Identify which cell holds the provided text, then report its [X, Y] central coordinate. 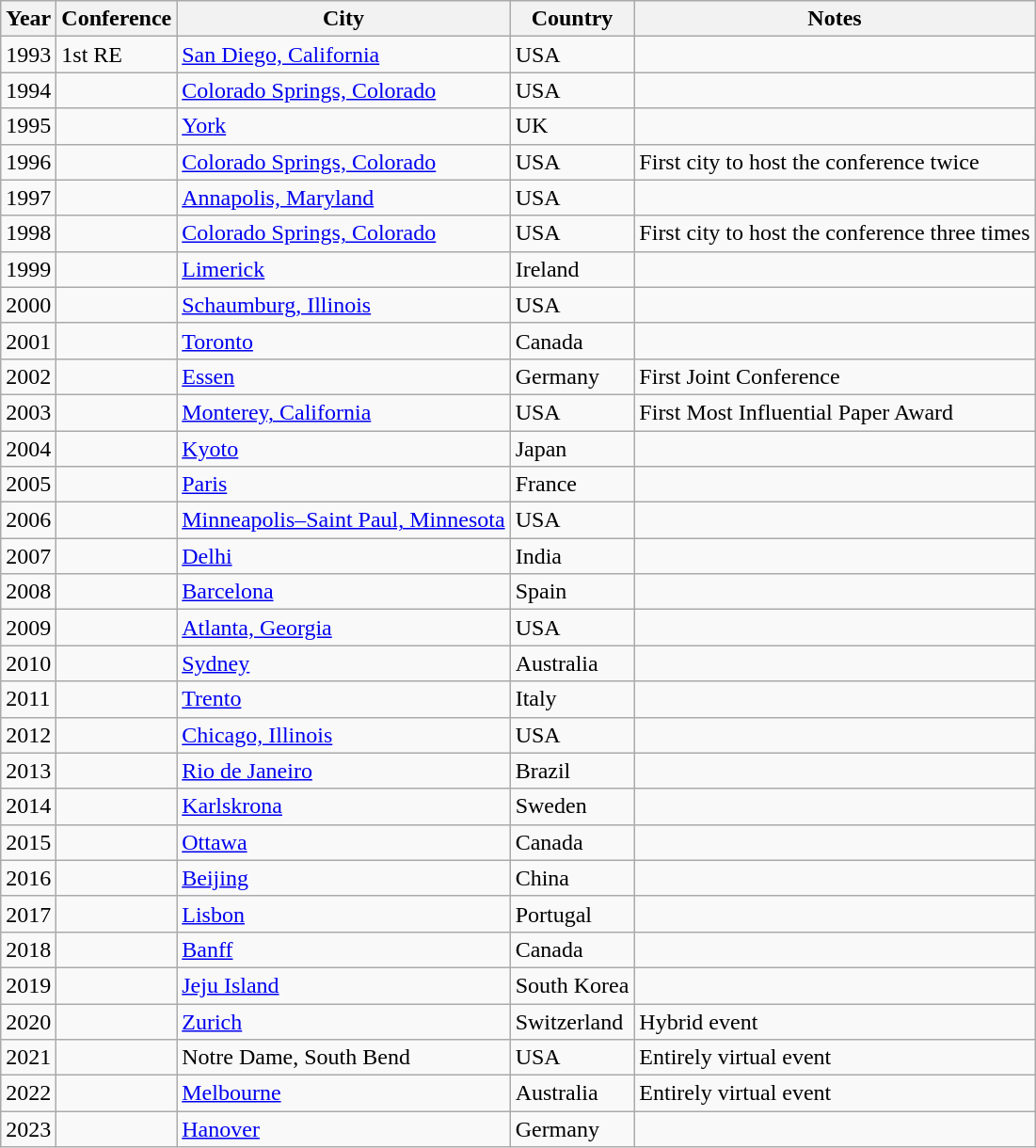
Annapolis, Maryland [343, 198]
2017 [28, 914]
Italy [572, 699]
Jeju Island [343, 985]
Minneapolis–Saint Paul, Minnesota [343, 520]
Switzerland [572, 1021]
Barcelona [343, 592]
York [343, 126]
2011 [28, 699]
Limerick [343, 269]
Zurich [343, 1021]
South Korea [572, 985]
First city to host the conference three times [835, 233]
1998 [28, 233]
Beijing [343, 878]
First Joint Conference [835, 376]
1996 [28, 162]
Hybrid event [835, 1021]
Toronto [343, 341]
2009 [28, 628]
2006 [28, 520]
2021 [28, 1058]
2000 [28, 305]
2018 [28, 949]
2019 [28, 985]
Atlanta, Georgia [343, 628]
2003 [28, 412]
Monterey, California [343, 412]
2020 [28, 1021]
Portugal [572, 914]
2016 [28, 878]
1993 [28, 55]
Lisbon [343, 914]
1st RE [117, 55]
Hanover [343, 1129]
1997 [28, 198]
2001 [28, 341]
2015 [28, 842]
Sweden [572, 806]
Chicago, Illinois [343, 735]
2007 [28, 556]
Banff [343, 949]
Ottawa [343, 842]
Kyoto [343, 449]
1994 [28, 90]
Country [572, 19]
Japan [572, 449]
Sydney [343, 663]
Paris [343, 485]
1999 [28, 269]
Spain [572, 592]
2023 [28, 1129]
Brazil [572, 771]
Karlskrona [343, 806]
Notes [835, 19]
Conference [117, 19]
Schaumburg, Illinois [343, 305]
Rio de Janeiro [343, 771]
2012 [28, 735]
Essen [343, 376]
Trento [343, 699]
China [572, 878]
2010 [28, 663]
2004 [28, 449]
City [343, 19]
San Diego, California [343, 55]
2013 [28, 771]
Year [28, 19]
France [572, 485]
2022 [28, 1093]
Melbourne [343, 1093]
Delhi [343, 556]
First city to host the conference twice [835, 162]
Notre Dame, South Bend [343, 1058]
1995 [28, 126]
2005 [28, 485]
India [572, 556]
Ireland [572, 269]
2008 [28, 592]
2014 [28, 806]
2002 [28, 376]
First Most Influential Paper Award [835, 412]
UK [572, 126]
